From the cell containing the given text, extract its center point as [X, Y] coordinate. 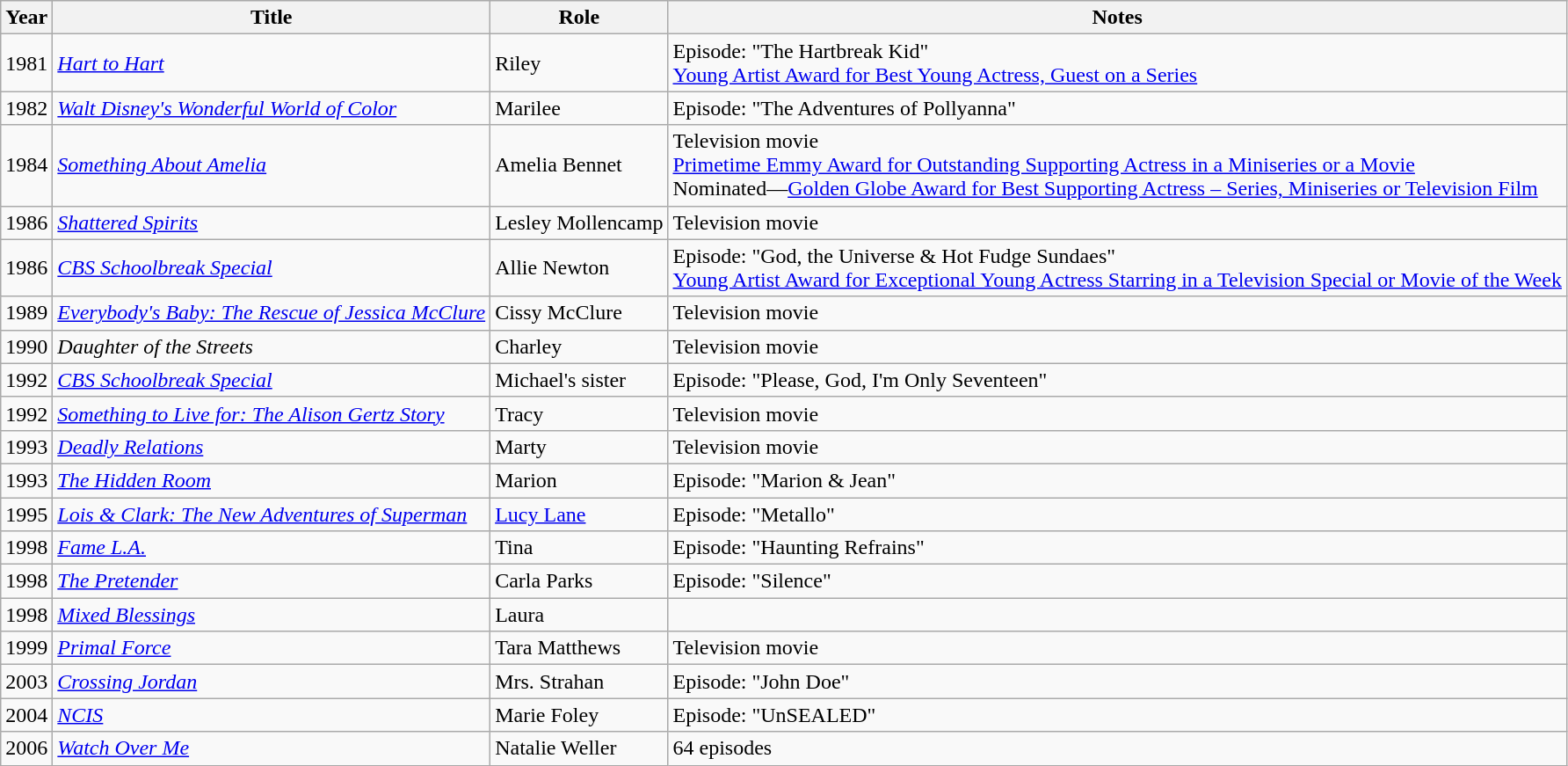
Natalie Weller [579, 748]
1982 [26, 108]
Riley [579, 63]
Mrs. Strahan [579, 682]
Notes [1117, 18]
Lucy Lane [579, 514]
Carla Parks [579, 581]
Mixed Blessings [272, 615]
Marty [579, 447]
Fame L.A. [272, 548]
Tracy [579, 413]
Marion [579, 480]
Hart to Hart [272, 63]
Episode: "The Hartbreak Kid"Young Artist Award for Best Young Actress, Guest on a Series [1117, 63]
Marilee [579, 108]
1990 [26, 347]
Tara Matthews [579, 648]
2004 [26, 715]
Marie Foley [579, 715]
Episode: "Please, God, I'm Only Seventeen" [1117, 380]
1984 [26, 165]
2003 [26, 682]
2006 [26, 748]
Episode: "UnSEALED" [1117, 715]
Charley [579, 347]
Episode: "John Doe" [1117, 682]
Amelia Bennet [579, 165]
Episode: "Metallo" [1117, 514]
Title [272, 18]
Laura [579, 615]
Daughter of the Streets [272, 347]
Episode: "Marion & Jean" [1117, 480]
Watch Over Me [272, 748]
The Hidden Room [272, 480]
1995 [26, 514]
1981 [26, 63]
Year [26, 18]
Deadly Relations [272, 447]
The Pretender [272, 581]
Primal Force [272, 648]
Episode: "Haunting Refrains" [1117, 548]
Episode: "Silence" [1117, 581]
NCIS [272, 715]
Lois & Clark: The New Adventures of Superman [272, 514]
Episode: "The Adventures of Pollyanna" [1117, 108]
Walt Disney's Wonderful World of Color [272, 108]
Michael's sister [579, 380]
Allie Newton [579, 267]
Crossing Jordan [272, 682]
Tina [579, 548]
Something About Amelia [272, 165]
Role [579, 18]
Shattered Spirits [272, 223]
Lesley Mollencamp [579, 223]
Something to Live for: The Alison Gertz Story [272, 413]
Cissy McClure [579, 313]
Everybody's Baby: The Rescue of Jessica McClure [272, 313]
1999 [26, 648]
1989 [26, 313]
64 episodes [1117, 748]
